Locate the cell with the specified text and output its (X, Y) center coordinate. 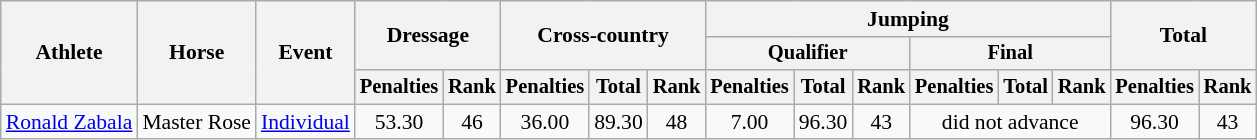
48 (677, 122)
Dressage (428, 36)
Cross-country (604, 36)
Qualifier (808, 54)
Athlete (70, 52)
Jumping (908, 19)
Final (1010, 54)
7.00 (749, 122)
Ronald Zabala (70, 122)
Horse (196, 52)
did not advance (1010, 122)
53.30 (399, 122)
46 (472, 122)
Individual (306, 122)
Event (306, 52)
36.00 (545, 122)
Master Rose (196, 122)
89.30 (618, 122)
